Scan for the cell matching the given text and deliver its (x, y) coordinate at center. 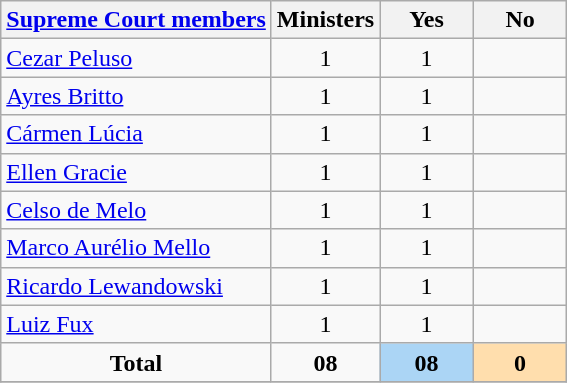
Total (136, 362)
Celso de Melo (136, 210)
Ministers (325, 20)
Cezar Peluso (136, 58)
Luiz Fux (136, 324)
Ayres Britto (136, 96)
No (520, 20)
Supreme Court members (136, 20)
Marco Aurélio Mello (136, 248)
Ellen Gracie (136, 172)
0 (520, 362)
Ricardo Lewandowski (136, 286)
Cármen Lúcia (136, 134)
Yes (427, 20)
